Return [X, Y] of the center of cell containing provided text 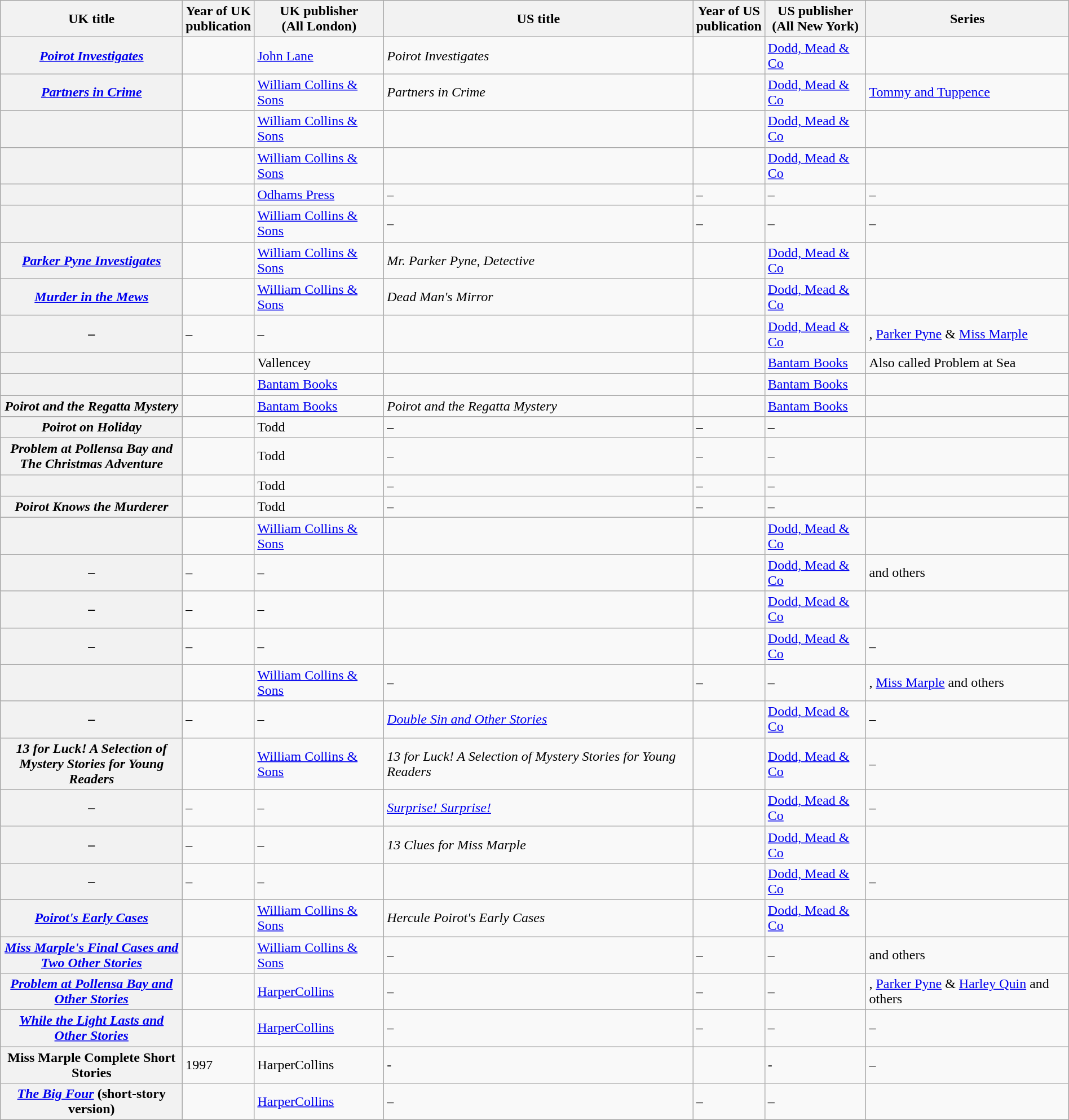
Hercule Poirot's Early Cases [538, 918]
Mr. Parker Pyne, Detective [538, 261]
Problem at Pollensa Bay and Other Stories [91, 991]
Double Sin and Other Stories [538, 720]
Dead Man's Mirror [538, 297]
Murder in the Mews [91, 297]
1997 [219, 1065]
UK publisher(All London) [319, 19]
The Big Four (short-story version) [91, 1102]
Poirot's Early Cases [91, 918]
Poirot on Holiday [91, 427]
Also called Problem at Sea [968, 363]
Vallencey [319, 363]
Year of USpublication [728, 19]
, Miss Marple and others [968, 682]
Miss Marple Complete Short Stories [91, 1065]
US title [538, 19]
Tommy and Tuppence [968, 92]
US publisher(All New York) [815, 19]
While the Light Lasts and Other Stories [91, 1029]
Problem at Pollensa Bay and The Christmas Adventure [91, 457]
13 Clues for Miss Marple [538, 845]
Year of UKpublication [219, 19]
Surprise! Surprise! [538, 808]
Miss Marple's Final Cases and Two Other Stories [91, 954]
Odhams Press [319, 195]
Parker Pyne Investigates [91, 261]
Poirot Knows the Murderer [91, 507]
, Parker Pyne & Miss Marple [968, 334]
, Parker Pyne & Harley Quin and others [968, 991]
Series [968, 19]
UK title [91, 19]
John Lane [319, 55]
